Detect which cell encompasses the target text, then output its [x, y] center coordinate. 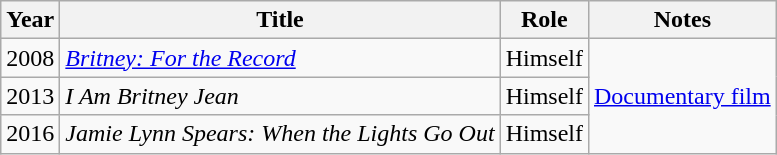
Year [30, 20]
2013 [30, 96]
Notes [682, 20]
Britney: For the Record [280, 58]
Title [280, 20]
Documentary film [682, 96]
I Am Britney Jean [280, 96]
Jamie Lynn Spears: When the Lights Go Out [280, 134]
2008 [30, 58]
2016 [30, 134]
Role [544, 20]
